For the text-containing cell, return its midpoint in [X, Y] coordinate format. 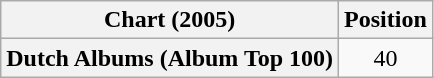
Position [386, 20]
Chart (2005) [170, 20]
40 [386, 58]
Dutch Albums (Album Top 100) [170, 58]
